Return (x, y) of the center of cell containing provided text 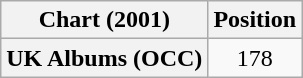
UK Albums (OCC) (104, 58)
178 (255, 58)
Position (255, 20)
Chart (2001) (104, 20)
